Capture the cell that displays the provided text and extract its [X, Y] central coordinate. 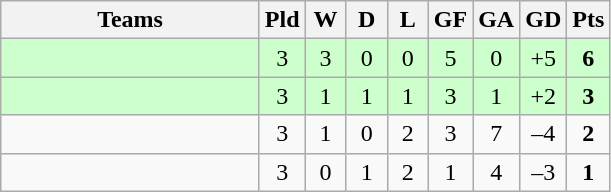
GD [544, 20]
7 [496, 134]
5 [450, 58]
–4 [544, 134]
Pld [282, 20]
W [326, 20]
+2 [544, 96]
Pts [588, 20]
6 [588, 58]
L [408, 20]
+5 [544, 58]
D [366, 20]
Teams [130, 20]
4 [496, 172]
GF [450, 20]
–3 [544, 172]
GA [496, 20]
